Detect which cell encompasses the target text, then output its (x, y) center coordinate. 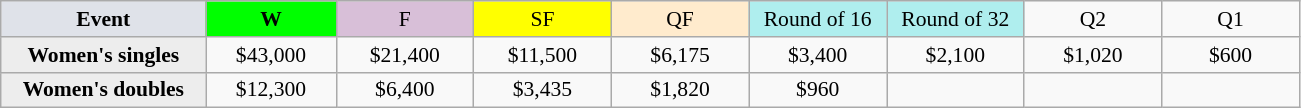
Q2 (1093, 19)
$21,400 (405, 55)
$6,175 (680, 55)
Round of 16 (818, 19)
F (405, 19)
$12,300 (271, 90)
$3,435 (543, 90)
$600 (1231, 55)
$3,400 (818, 55)
Q1 (1231, 19)
$2,100 (955, 55)
$1,820 (680, 90)
$6,400 (405, 90)
$1,020 (1093, 55)
Women's doubles (104, 90)
Round of 32 (955, 19)
W (271, 19)
SF (543, 19)
QF (680, 19)
Women's singles (104, 55)
Event (104, 19)
$43,000 (271, 55)
$11,500 (543, 55)
$960 (818, 90)
